Pinpoint the cell where the given text exists, returning its (X, Y) midpoint coordinate. 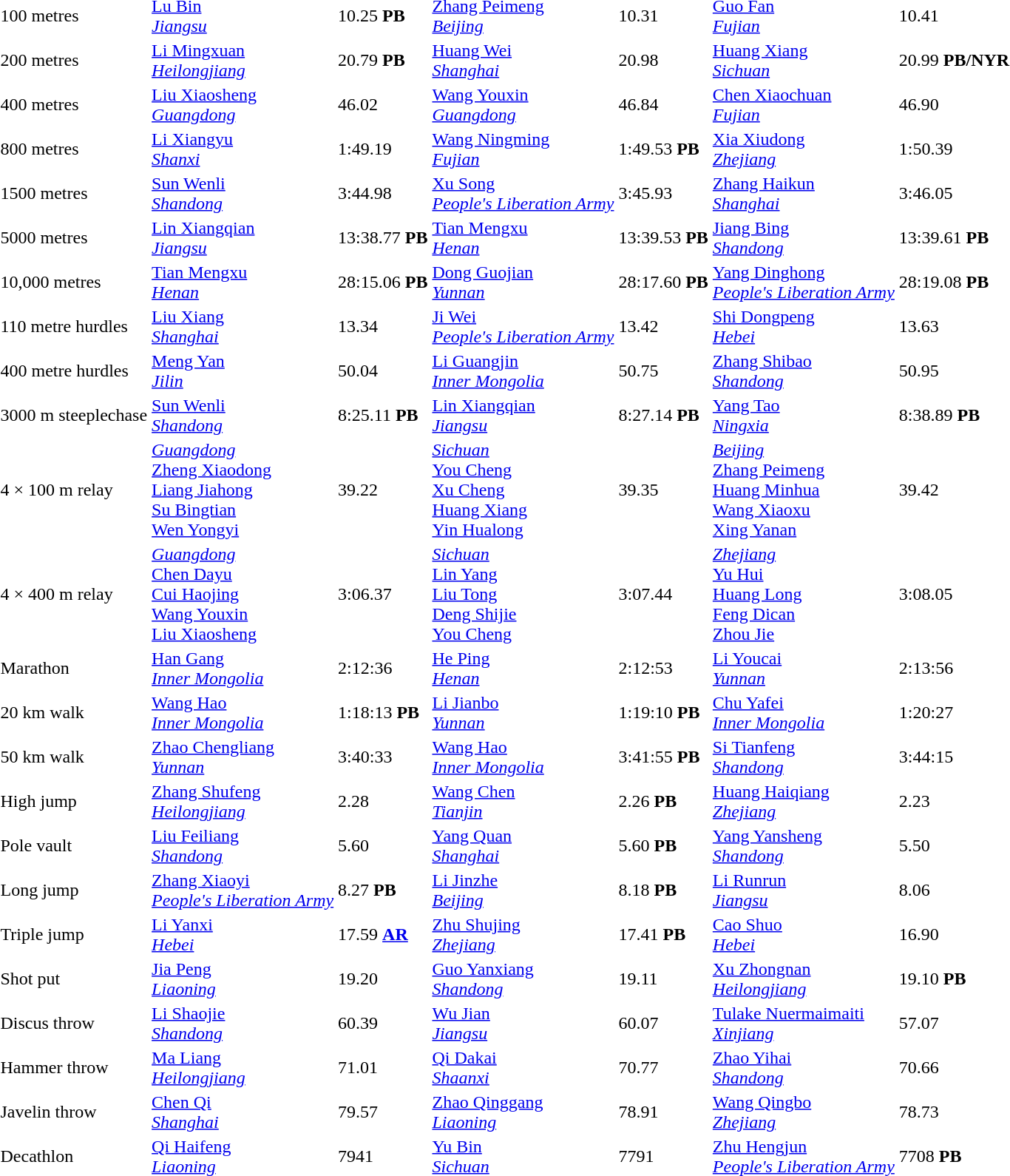
Yang QuanShanghai (523, 846)
60.39 (383, 1024)
78.91 (663, 1112)
50.75 (663, 371)
46.84 (663, 105)
3:07.44 (663, 594)
Guo YanxiangShandong (523, 979)
2.23 (954, 802)
13:39.53 PB (663, 238)
2.26 PB (663, 802)
50.95 (954, 371)
Yang TaoNingxia (803, 416)
Li JianboYunnan (523, 713)
Dong GuojianYunnan (523, 283)
Zhao YihaiShandong (803, 1068)
Meng YanJilin (243, 371)
Jia PengLiaoning (243, 979)
13.63 (954, 327)
5.50 (954, 846)
1:19:10 PB (663, 713)
Qi DakaiShaanxi (523, 1068)
1:49.53 PB (663, 149)
8:25.11 PB (383, 416)
8:38.89 PB (954, 416)
Huang WeiShanghai (523, 61)
Xia XiudongZhejiang (803, 149)
SichuanLin YangLiu TongDeng ShijieYou Cheng (523, 594)
Zhao QinggangLiaoning (523, 1112)
16.90 (954, 935)
Li ShaojieShandong (243, 1024)
28:19.08 PB (954, 283)
Tulake NuermaimaitiXinjiang (803, 1024)
Jiang BingShandong (803, 238)
60.07 (663, 1024)
GuangdongChen DayuCui HaojingWang YouxinLiu Xiaosheng (243, 594)
3:08.05 (954, 594)
Zhang ShibaoShandong (803, 371)
Yang DinghongPeople's Liberation Army (803, 283)
ZhejiangYu HuiHuang LongFeng DicanZhou Jie (803, 594)
70.77 (663, 1068)
78.73 (954, 1112)
28:17.60 PB (663, 283)
Wang QingboZhejiang (803, 1112)
5.60 PB (663, 846)
2:13:56 (954, 669)
2:12:36 (383, 669)
3:46.05 (954, 194)
8:27.14 PB (663, 416)
1:18:13 PB (383, 713)
46.90 (954, 105)
3:44:15 (954, 757)
Han GangInner Mongolia (243, 669)
Liu XiaoshengGuangdong (243, 105)
8.06 (954, 891)
13:39.61 PB (954, 238)
3:45.93 (663, 194)
Zhang ShufengHeilongjiang (243, 802)
2:12:53 (663, 669)
Yang YanshengShandong (803, 846)
He PingHenan (523, 669)
Ma LiangHeilongjiang (243, 1068)
1:50.39 (954, 149)
Li YanxiHebei (243, 935)
3:40:33 (383, 757)
8.18 PB (663, 891)
Li JinzheBeijing (523, 891)
Zhang XiaoyiPeople's Liberation Army (243, 891)
Li YoucaiYunnan (803, 669)
2.28 (383, 802)
1:20:27 (954, 713)
GuangdongZheng XiaodongLiang JiahongSu BingtianWen Yongyi (243, 490)
BeijingZhang PeimengHuang MinhuaWang XiaoxuXing Yanan (803, 490)
Chu YafeiInner Mongolia (803, 713)
Liu FeiliangShandong (243, 846)
Si TianfengShandong (803, 757)
20.99 PB/NYR (954, 61)
19.11 (663, 979)
Zhao ChengliangYunnan (243, 757)
Xu ZhongnanHeilongjiang (803, 979)
3:06.37 (383, 594)
SichuanYou ChengXu ChengHuang XiangYin Hualong (523, 490)
Cao ShuoHebei (803, 935)
46.02 (383, 105)
Huang HaiqiangZhejiang (803, 802)
39.35 (663, 490)
19.20 (383, 979)
3:44.98 (383, 194)
Ji WeiPeople's Liberation Army (523, 327)
13.42 (663, 327)
Wu JianJiangsu (523, 1024)
13:38.77 PB (383, 238)
5.60 (383, 846)
57.07 (954, 1024)
Li RunrunJiangsu (803, 891)
Xu SongPeople's Liberation Army (523, 194)
Wang NingmingFujian (523, 149)
Li XiangyuShanxi (243, 149)
Liu XiangShanghai (243, 327)
Huang XiangSichuan (803, 61)
20.79 PB (383, 61)
17.59 AR (383, 935)
71.01 (383, 1068)
Zhang HaikunShanghai (803, 194)
1:49.19 (383, 149)
28:15.06 PB (383, 283)
20.98 (663, 61)
70.66 (954, 1068)
39.22 (383, 490)
Wang ChenTianjin (523, 802)
Zhu ShujingZhejiang (523, 935)
Chen XiaochuanFujian (803, 105)
8.27 PB (383, 891)
13.34 (383, 327)
19.10 PB (954, 979)
79.57 (383, 1112)
3:41:55 PB (663, 757)
Shi DongpengHebei (803, 327)
17.41 PB (663, 935)
Chen QiShanghai (243, 1112)
Li MingxuanHeilongjiang (243, 61)
Wang YouxinGuangdong (523, 105)
Li GuangjinInner Mongolia (523, 371)
39.42 (954, 490)
50.04 (383, 371)
